Pinpoint the cell where the given text exists, returning its [x, y] midpoint coordinate. 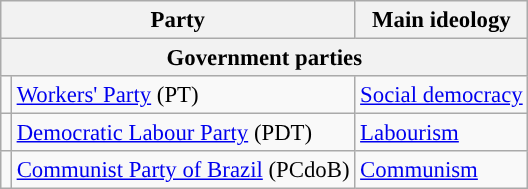
Democratic Labour Party (PDT) [182, 133]
Workers' Party (PT) [182, 95]
Social democracy [442, 95]
Labourism [442, 133]
Communist Party of Brazil (PCdoB) [182, 170]
Main ideology [442, 20]
Party [178, 20]
Communism [442, 170]
Government parties [264, 58]
